Provide the [X, Y] coordinate of the cell's center where the given text is located.  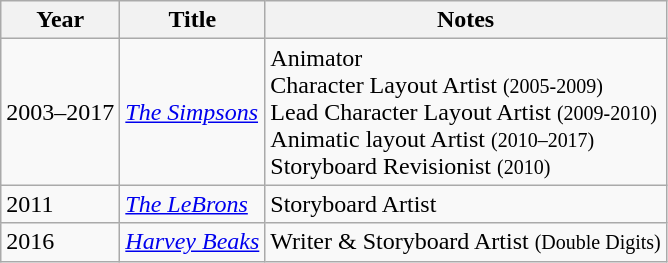
2003–2017 [60, 112]
The LeBrons [192, 204]
Year [60, 20]
The Simpsons [192, 112]
Notes [466, 20]
2011 [60, 204]
Writer & Storyboard Artist (Double Digits) [466, 242]
Harvey Beaks [192, 242]
2016 [60, 242]
Title [192, 20]
AnimatorCharacter Layout Artist (2005-2009)Lead Character Layout Artist (2009-2010)Animatic layout Artist (2010–2017)Storyboard Revisionist (2010) [466, 112]
Storyboard Artist [466, 204]
